Output the (x, y) coordinate of the center of the cell containing the given text.  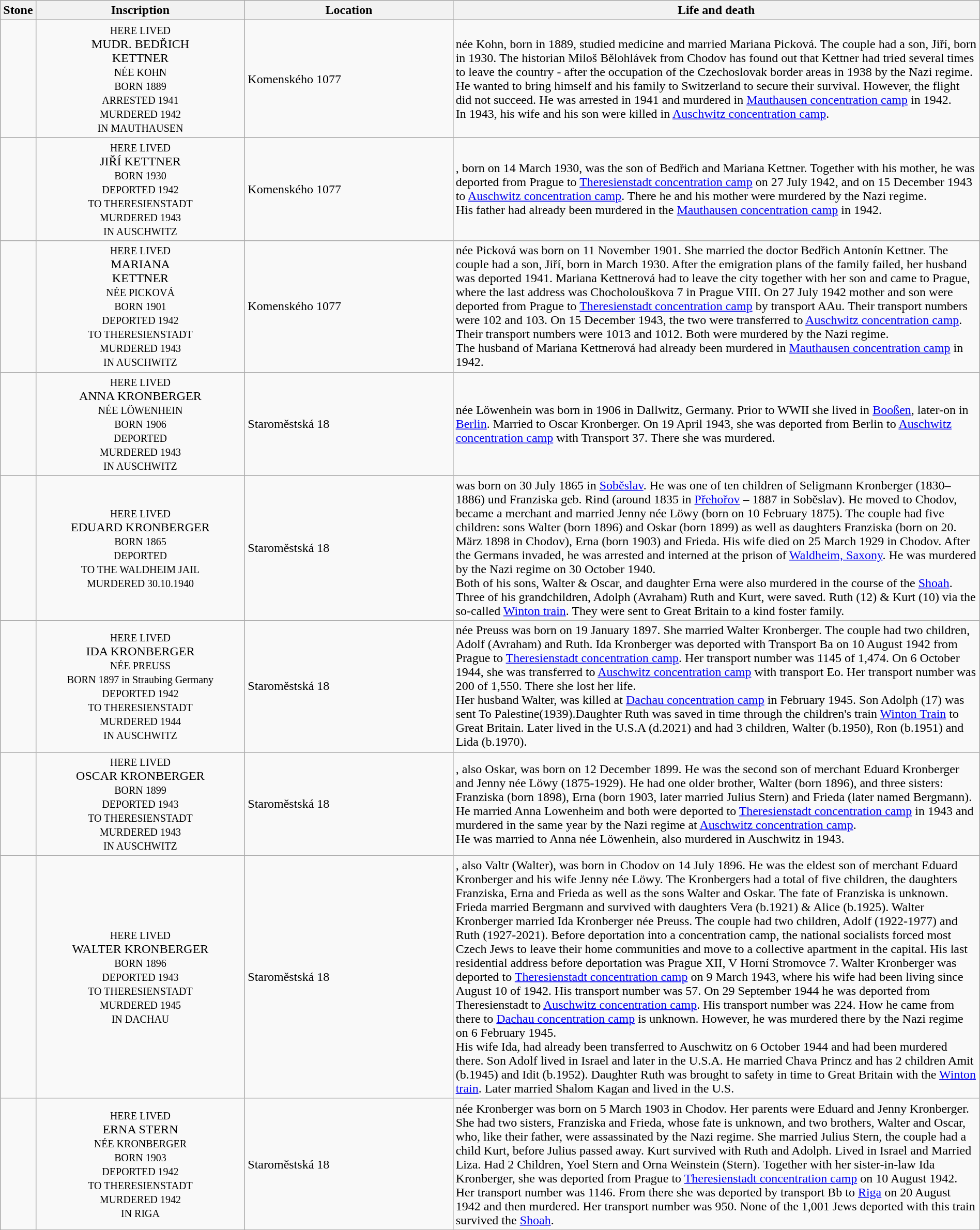
Inscription (141, 10)
HERE LIVEDMARIANAKETTNERNÉE PICKOVÁBORN 1901DEPORTED 1942TO THERESIENSTADTMURDERED 1943IN AUSCHWITZ (141, 306)
Stone (18, 10)
HERE LIVEDERNA STERNNÉE KRONBERGERBORN 1903DEPORTED 1942TO THERESIENSTADTMURDERED 1942IN RIGA (141, 1164)
HERE LIVEDMUDR. BEDŘICHKETTNERNÉE KOHNBORN 1889ARRESTED 1941MURDERED 1942IN MAUTHAUSEN (141, 79)
HERE LIVEDJIŘÍ KETTNERBORN 1930DEPORTED 1942TO THERESIENSTADTMURDERED 1943IN AUSCHWITZ (141, 189)
HERE LIVEDIDA KRONBERGERNÉE PREUSSBORN 1897 in Straubing GermanyDEPORTED 1942TO THERESIENSTADTMURDERED 1944IN AUSCHWITZ (141, 686)
Location (349, 10)
Life and death (716, 10)
HERE LIVEDANNA KRONBERGERNÉE LÖWENHEINBORN 1906DEPORTEDMURDERED 1943IN AUSCHWITZ (141, 424)
HERE LIVEDWALTER KRONBERGERBORN 1896DEPORTED 1943TO THERESIENSTADTMURDERED 1945IN DACHAU (141, 977)
HERE LIVEDEDUARD KRONBERGERBORN 1865DEPORTEDTO THE WALDHEIM JAILMURDERED 30.10.1940 (141, 548)
HERE LIVEDOSCAR KRONBERGERBORN 1899DEPORTED 1943TO THERESIENSTADTMURDERED 1943IN AUSCHWITZ (141, 804)
